Locate the cell with the specified text and output its [X, Y] center coordinate. 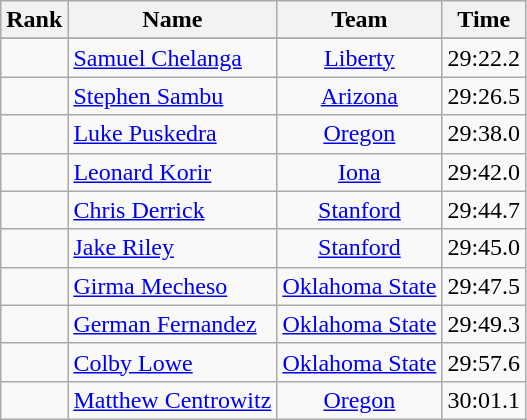
Liberty [360, 58]
29:45.0 [484, 248]
Jake Riley [172, 248]
Samuel Chelanga [172, 58]
German Fernandez [172, 324]
Luke Puskedra [172, 134]
29:38.0 [484, 134]
29:47.5 [484, 286]
Leonard Korir [172, 172]
Iona [360, 172]
Arizona [360, 96]
Girma Mecheso [172, 286]
Colby Lowe [172, 362]
29:49.3 [484, 324]
29:57.6 [484, 362]
Team [360, 20]
Chris Derrick [172, 210]
29:42.0 [484, 172]
Rank [34, 20]
30:01.1 [484, 400]
Name [172, 20]
Matthew Centrowitz [172, 400]
Stephen Sambu [172, 96]
Time [484, 20]
29:44.7 [484, 210]
29:22.2 [484, 58]
29:26.5 [484, 96]
